For the text-containing cell, return its midpoint in (X, Y) coordinate format. 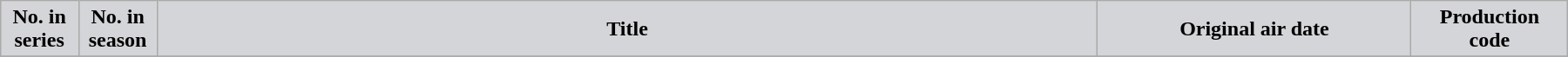
Title (627, 29)
No. inseries (39, 29)
Productioncode (1490, 29)
No. inseason (118, 29)
Original air date (1254, 29)
